Identify which cell holds the provided text, then report its [X, Y] central coordinate. 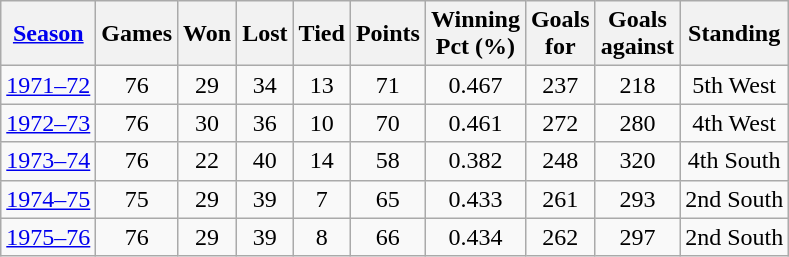
272 [560, 123]
1972–73 [48, 123]
218 [637, 85]
75 [137, 199]
40 [265, 161]
293 [637, 199]
280 [637, 123]
4th West [734, 123]
66 [388, 237]
261 [560, 199]
Tied [322, 34]
30 [208, 123]
248 [560, 161]
1973–74 [48, 161]
5th West [734, 85]
14 [322, 161]
Games [137, 34]
65 [388, 199]
1975–76 [48, 237]
297 [637, 237]
Goalsagainst [637, 34]
13 [322, 85]
0.434 [475, 237]
70 [388, 123]
320 [637, 161]
34 [265, 85]
Lost [265, 34]
71 [388, 85]
0.433 [475, 199]
4th South [734, 161]
Standing [734, 34]
1974–75 [48, 199]
10 [322, 123]
0.467 [475, 85]
Won [208, 34]
36 [265, 123]
22 [208, 161]
237 [560, 85]
7 [322, 199]
Goalsfor [560, 34]
0.382 [475, 161]
8 [322, 237]
Season [48, 34]
58 [388, 161]
Points [388, 34]
Winning Pct (%) [475, 34]
0.461 [475, 123]
262 [560, 237]
1971–72 [48, 85]
